Capture the cell that displays the provided text and extract its [x, y] central coordinate. 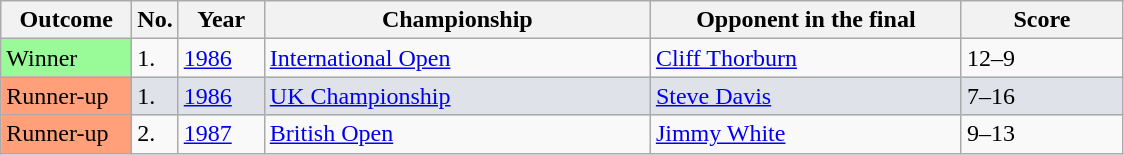
Jimmy White [806, 134]
British Open [457, 134]
UK Championship [457, 96]
1987 [221, 134]
Winner [66, 58]
7–16 [1042, 96]
Cliff Thorburn [806, 58]
Opponent in the final [806, 20]
Outcome [66, 20]
Steve Davis [806, 96]
International Open [457, 58]
12–9 [1042, 58]
Championship [457, 20]
2. [155, 134]
9–13 [1042, 134]
Score [1042, 20]
No. [155, 20]
Year [221, 20]
